Find where the given text appears and provide that cell's center as [x, y] coordinate. 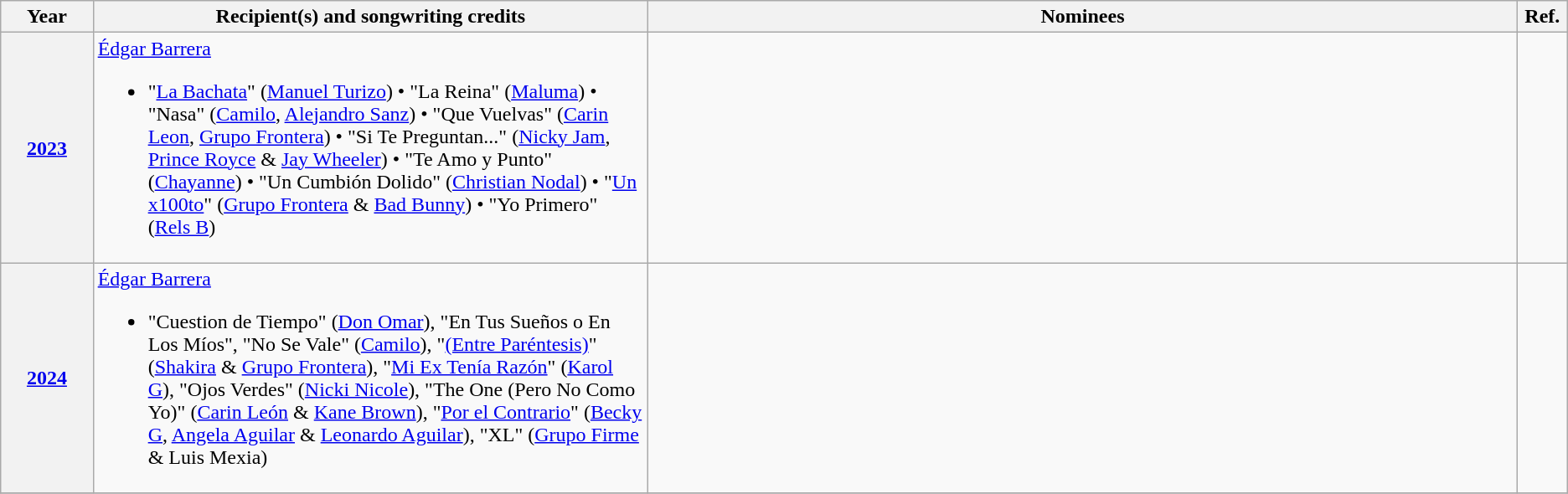
Recipient(s) and songwriting credits [370, 17]
2023 [47, 147]
Ref. [1542, 17]
2024 [47, 378]
Year [47, 17]
Nominees [1083, 17]
